Pinpoint the cell where the given text exists, returning its [X, Y] midpoint coordinate. 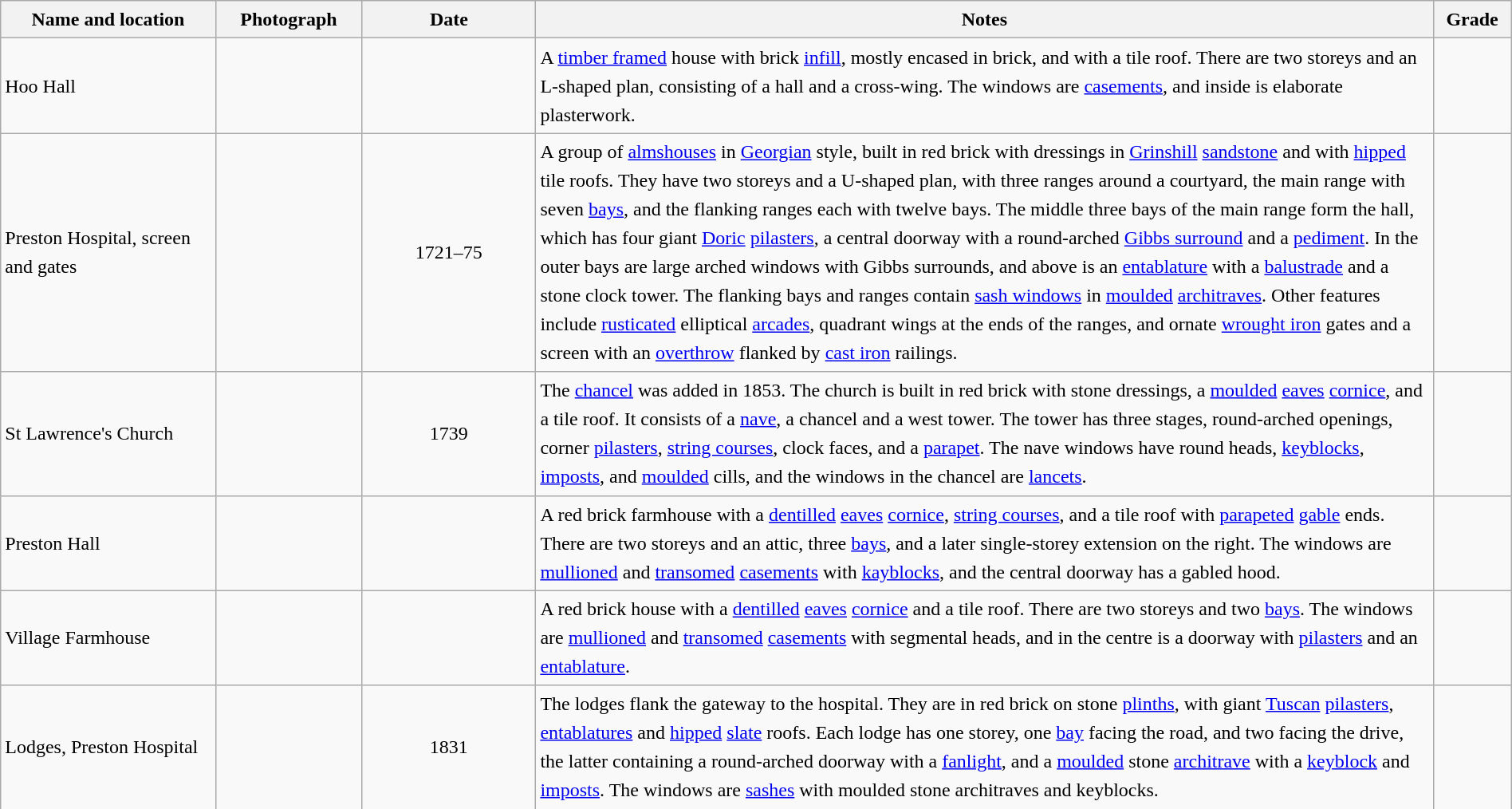
Name and location [108, 19]
St Lawrence's Church [108, 434]
Hoo Hall [108, 86]
Photograph [289, 19]
Lodges, Preston Hospital [108, 747]
Preston Hospital, screen and gates [108, 252]
Notes [984, 19]
1739 [449, 434]
Preston Hall [108, 543]
1831 [449, 747]
Village Farmhouse [108, 638]
1721–75 [449, 252]
Grade [1472, 19]
Date [449, 19]
